Scan for the cell matching the given text and deliver its [X, Y] coordinate at center. 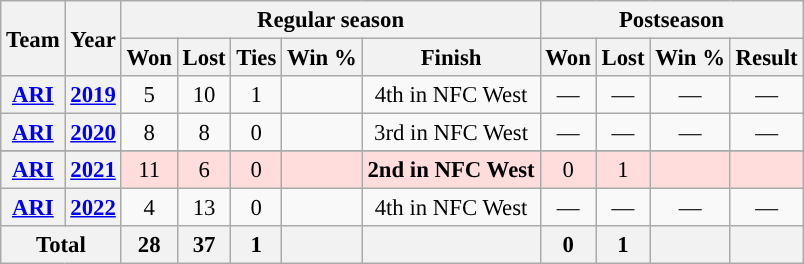
37 [204, 245]
3rd in NFC West [451, 133]
11 [149, 170]
4 [149, 208]
Ties [256, 58]
2022 [93, 208]
Postseason [672, 20]
28 [149, 245]
2nd in NFC West [451, 170]
Total [61, 245]
2019 [93, 95]
6 [204, 170]
Year [93, 38]
13 [204, 208]
2021 [93, 170]
Finish [451, 58]
10 [204, 95]
Team [33, 38]
Regular season [330, 20]
Result [766, 58]
5 [149, 95]
2020 [93, 133]
